Pinpoint the cell where the given text exists, returning its (X, Y) midpoint coordinate. 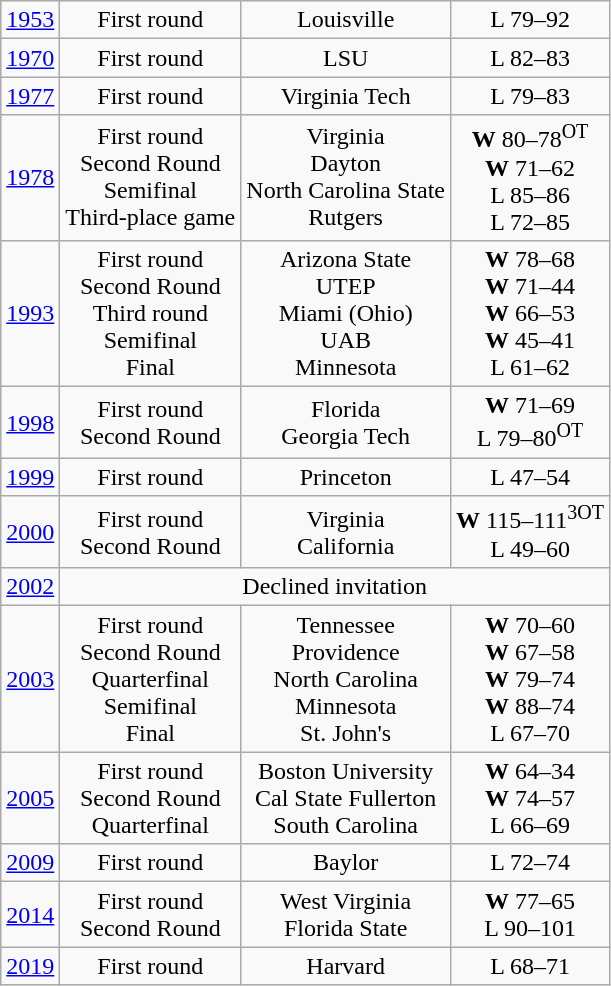
2005 (30, 798)
L 79–92 (530, 20)
2014 (30, 914)
1953 (30, 20)
2019 (30, 966)
TennesseeProvidenceNorth CarolinaMinnesotaSt. John's (346, 679)
VirginiaCalifornia (346, 532)
W 71–69L 79–80OT (530, 423)
Harvard (346, 966)
1977 (30, 96)
FloridaGeorgia Tech (346, 423)
Louisville (346, 20)
L 47–54 (530, 477)
2003 (30, 679)
W 77–65L 90–101 (530, 914)
W 64–34W 74–57L 66–69 (530, 798)
First roundSecond RoundSemifinalThird-place game (150, 178)
First roundSecond RoundThird roundSemifinalFinal (150, 313)
W 80–78OTW 71–62L 85–86L 72–85 (530, 178)
1993 (30, 313)
Declined invitation (335, 587)
Baylor (346, 863)
1999 (30, 477)
L 72–74 (530, 863)
LSU (346, 58)
L 82–83 (530, 58)
First roundSecond RoundQuarterfinalSemifinalFinal (150, 679)
2000 (30, 532)
W 78–68W 71–44W 66–53W 45–41L 61–62 (530, 313)
Princeton (346, 477)
Boston UniversityCal State FullertonSouth Carolina (346, 798)
2002 (30, 587)
1978 (30, 178)
1970 (30, 58)
2009 (30, 863)
Arizona StateUTEPMiami (Ohio)UABMinnesota (346, 313)
L 68–71 (530, 966)
West VirginiaFlorida State (346, 914)
First roundSecond RoundQuarterfinal (150, 798)
1998 (30, 423)
VirginiaDaytonNorth Carolina StateRutgers (346, 178)
W 115–1113OTL 49–60 (530, 532)
Virginia Tech (346, 96)
W 70–60W 67–58W 79–74W 88–74L 67–70 (530, 679)
L 79–83 (530, 96)
